Locate the cell with the specified text and output its (x, y) center coordinate. 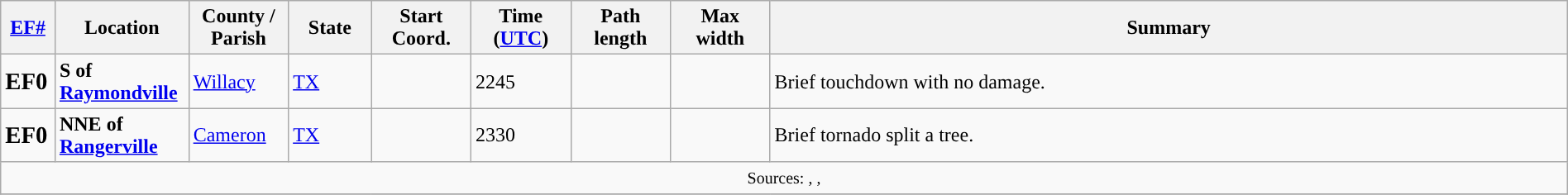
Sources: , , (784, 178)
2330 (521, 136)
County / Parish (238, 28)
Location (122, 28)
Summary (1169, 28)
Time (UTC) (521, 28)
2245 (521, 81)
Brief touchdown with no damage. (1169, 81)
EF# (28, 28)
NNE of Rangerville (122, 136)
Willacy (238, 81)
S of Raymondville (122, 81)
Brief tornado split a tree. (1169, 136)
State (330, 28)
Start Coord. (421, 28)
Cameron (238, 136)
Max width (720, 28)
Path length (620, 28)
